Capture the cell that displays the provided text and extract its [x, y] central coordinate. 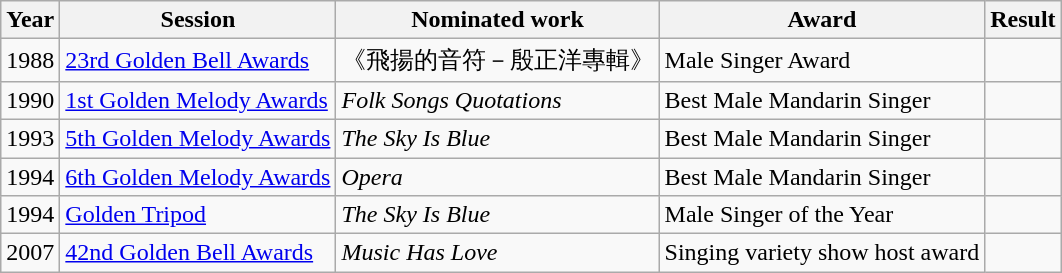
Music Has Love [498, 253]
1993 [30, 138]
Award [822, 20]
Male Singer of the Year [822, 215]
Session [198, 20]
1st Golden Melody Awards [198, 100]
42nd Golden Bell Awards [198, 253]
Male Singer Award [822, 60]
5th Golden Melody Awards [198, 138]
6th Golden Melody Awards [198, 177]
2007 [30, 253]
23rd Golden Bell Awards [198, 60]
Year [30, 20]
Singing variety show host award [822, 253]
《飛揚的音符－殷正洋專輯》 [498, 60]
Nominated work [498, 20]
Golden Tripod [198, 215]
1988 [30, 60]
1990 [30, 100]
Opera [498, 177]
Folk Songs Quotations [498, 100]
Result [1023, 20]
